Locate the cell with the specified text and output its (x, y) center coordinate. 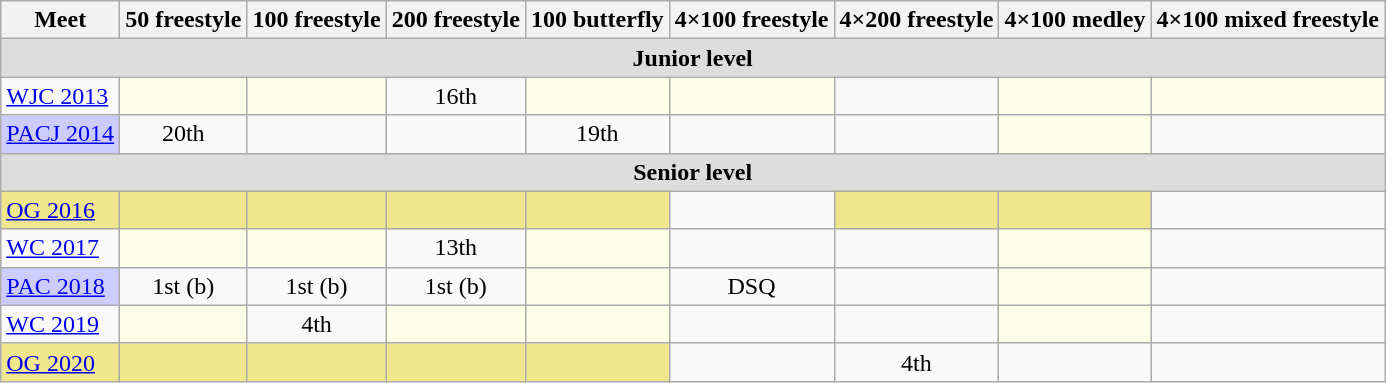
4×100 mixed freestyle (1268, 20)
50 freestyle (184, 20)
WJC 2013 (60, 96)
OG 2016 (60, 210)
WC 2019 (60, 324)
OG 2020 (60, 362)
PACJ 2014 (60, 134)
19th (597, 134)
Meet (60, 20)
20th (184, 134)
100 butterfly (597, 20)
DSQ (752, 286)
13th (456, 248)
WC 2017 (60, 248)
100 freestyle (316, 20)
4×100 freestyle (752, 20)
200 freestyle (456, 20)
Junior level (693, 58)
4×100 medley (1075, 20)
16th (456, 96)
Senior level (693, 172)
4×200 freestyle (916, 20)
PAC 2018 (60, 286)
